From the cell containing the given text, extract its center point as (x, y) coordinate. 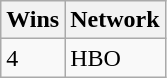
Network (115, 20)
4 (33, 58)
Wins (33, 20)
HBO (115, 58)
